Find where the given text appears and provide that cell's center as (x, y) coordinate. 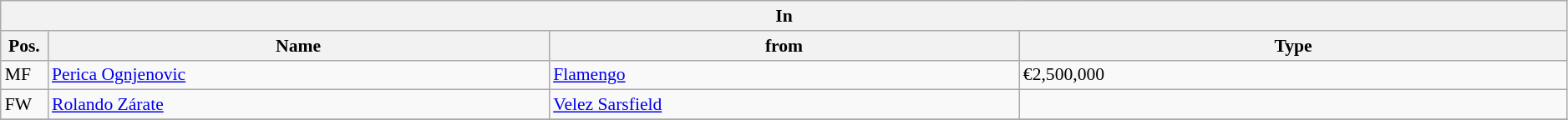
from (784, 46)
Type (1293, 46)
FW (24, 105)
€2,500,000 (1293, 75)
Flamengo (784, 75)
Perica Ognjenovic (298, 75)
Velez Sarsfield (784, 105)
Name (298, 46)
Rolando Zárate (298, 105)
Pos. (24, 46)
In (784, 16)
MF (24, 75)
